Locate the cell with the specified text and output its (X, Y) center coordinate. 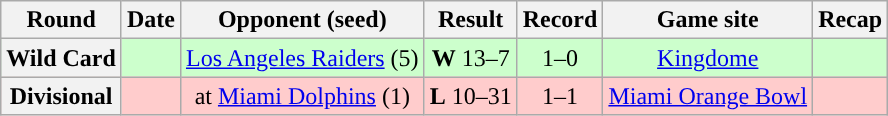
Opponent (seed) (302, 20)
Wild Card (62, 58)
L 10–31 (470, 96)
1–1 (560, 96)
at Miami Dolphins (1) (302, 96)
Divisional (62, 96)
Result (470, 20)
Date (150, 20)
1–0 (560, 58)
Recap (850, 20)
Game site (708, 20)
Los Angeles Raiders (5) (302, 58)
W 13–7 (470, 58)
Round (62, 20)
Miami Orange Bowl (708, 96)
Record (560, 20)
Kingdome (708, 58)
